Locate the cell with the specified text and output its (x, y) center coordinate. 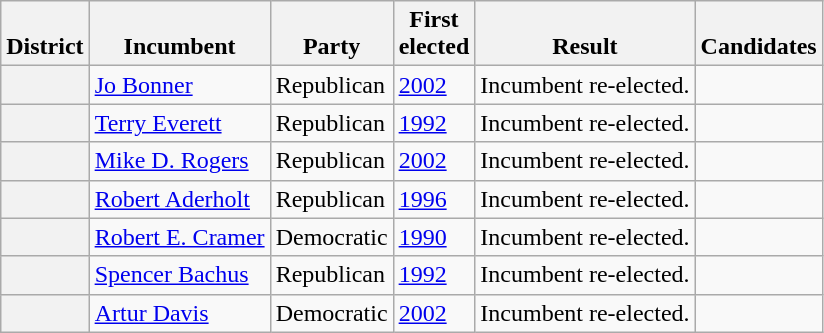
Mike D. Rogers (180, 161)
Terry Everett (180, 123)
Artur Davis (180, 313)
District (45, 34)
Result (585, 34)
Spencer Bachus (180, 275)
Party (332, 34)
Firstelected (434, 34)
1996 (434, 199)
Robert E. Cramer (180, 237)
Jo Bonner (180, 85)
Incumbent (180, 34)
1990 (434, 237)
Candidates (758, 34)
Robert Aderholt (180, 199)
